Scan for the cell matching the given text and deliver its [X, Y] coordinate at center. 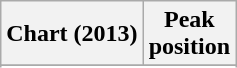
Peak position [189, 34]
Chart (2013) [72, 34]
